Return the [X, Y] coordinate for the center point of the cell that contains the specified text.  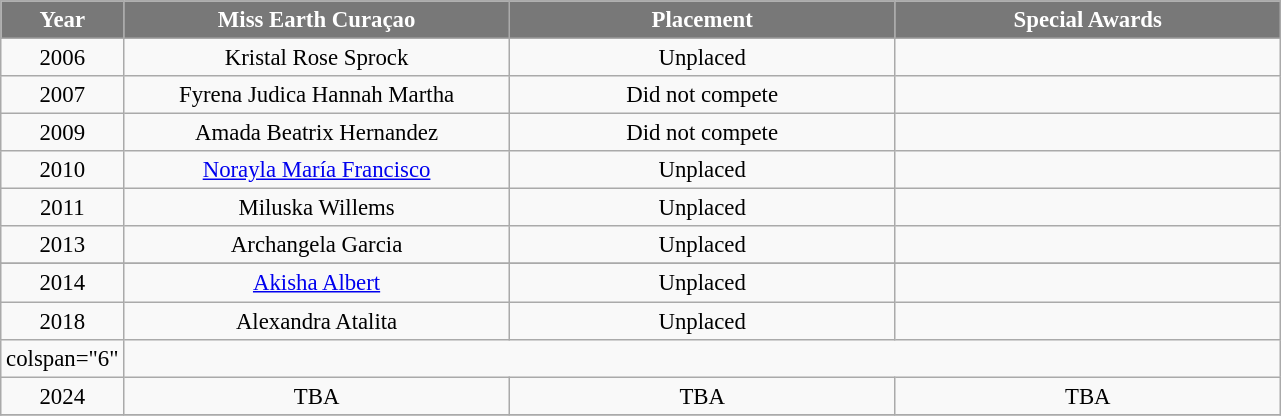
Miss Earth Curaçao [317, 20]
Miluska Willems [317, 208]
2011 [62, 208]
Norayla María Francisco [317, 170]
Fyrena Judica Hannah Martha [317, 95]
2014 [62, 283]
Kristal Rose Sprock [317, 58]
Year [62, 20]
Akisha Albert [317, 283]
Special Awards [1088, 20]
Alexandra Atalita [317, 321]
2007 [62, 95]
2009 [62, 133]
Archangela Garcia [317, 245]
2010 [62, 170]
Placement [702, 20]
2024 [62, 396]
colspan="6" [62, 358]
Amada Beatrix Hernandez [317, 133]
2006 [62, 58]
2013 [62, 245]
2018 [62, 321]
